Determine the [x, y] coordinate at the center of the cell enclosing the given text.  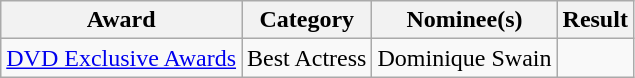
Category [307, 20]
Dominique Swain [464, 58]
Best Actress [307, 58]
Nominee(s) [464, 20]
Result [595, 20]
Award [122, 20]
DVD Exclusive Awards [122, 58]
